Determine the (x, y) coordinate at the center of the cell enclosing the given text.  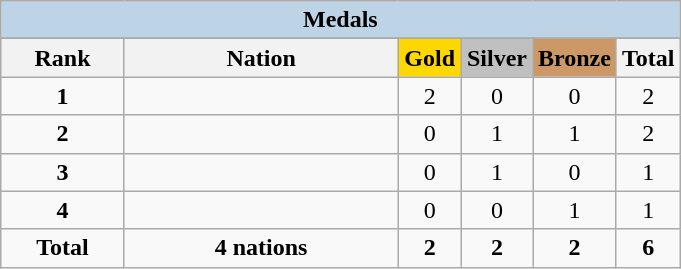
Bronze (574, 58)
6 (648, 248)
Rank (63, 58)
Silver (496, 58)
Gold (430, 58)
Nation (261, 58)
4 nations (261, 248)
Medals (340, 20)
4 (63, 210)
3 (63, 172)
